Return [X, Y] of the center of cell containing provided text 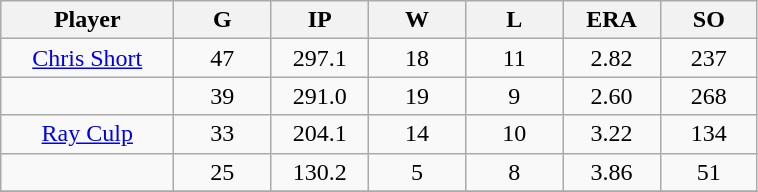
L [514, 20]
Ray Culp [88, 134]
19 [416, 96]
47 [222, 58]
10 [514, 134]
14 [416, 134]
G [222, 20]
3.86 [612, 172]
W [416, 20]
2.60 [612, 96]
ERA [612, 20]
11 [514, 58]
2.82 [612, 58]
5 [416, 172]
130.2 [320, 172]
39 [222, 96]
237 [708, 58]
8 [514, 172]
297.1 [320, 58]
IP [320, 20]
18 [416, 58]
3.22 [612, 134]
134 [708, 134]
9 [514, 96]
51 [708, 172]
204.1 [320, 134]
25 [222, 172]
268 [708, 96]
Chris Short [88, 58]
33 [222, 134]
SO [708, 20]
Player [88, 20]
291.0 [320, 96]
